Extract the (x, y) coordinate from the center of the cell holding the provided text.  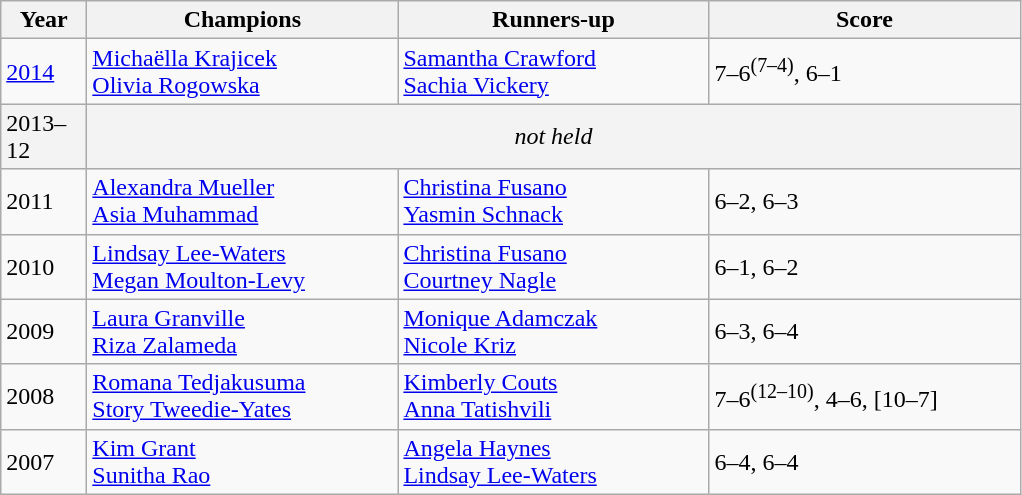
Romana Tedjakusuma Story Tweedie-Yates (242, 396)
Christina Fusano Courtney Nagle (554, 266)
Christina Fusano Yasmin Schnack (554, 202)
6–3, 6–4 (864, 332)
Champions (242, 20)
6–4, 6–4 (864, 462)
Angela Haynes Lindsay Lee-Waters (554, 462)
Samantha Crawford Sachia Vickery (554, 72)
not held (554, 136)
6–2, 6–3 (864, 202)
Michaëlla Krajicek Olivia Rogowska (242, 72)
2008 (44, 396)
2010 (44, 266)
7–6(7–4), 6–1 (864, 72)
2011 (44, 202)
2014 (44, 72)
Kim Grant Sunitha Rao (242, 462)
2013–12 (44, 136)
7–6(12–10), 4–6, [10–7] (864, 396)
Laura Granville Riza Zalameda (242, 332)
Runners-up (554, 20)
Alexandra Mueller Asia Muhammad (242, 202)
2007 (44, 462)
6–1, 6–2 (864, 266)
2009 (44, 332)
Monique Adamczak Nicole Kriz (554, 332)
Score (864, 20)
Year (44, 20)
Lindsay Lee-Waters Megan Moulton-Levy (242, 266)
Kimberly Couts Anna Tatishvili (554, 396)
